Return [x, y] of the center of cell containing provided text 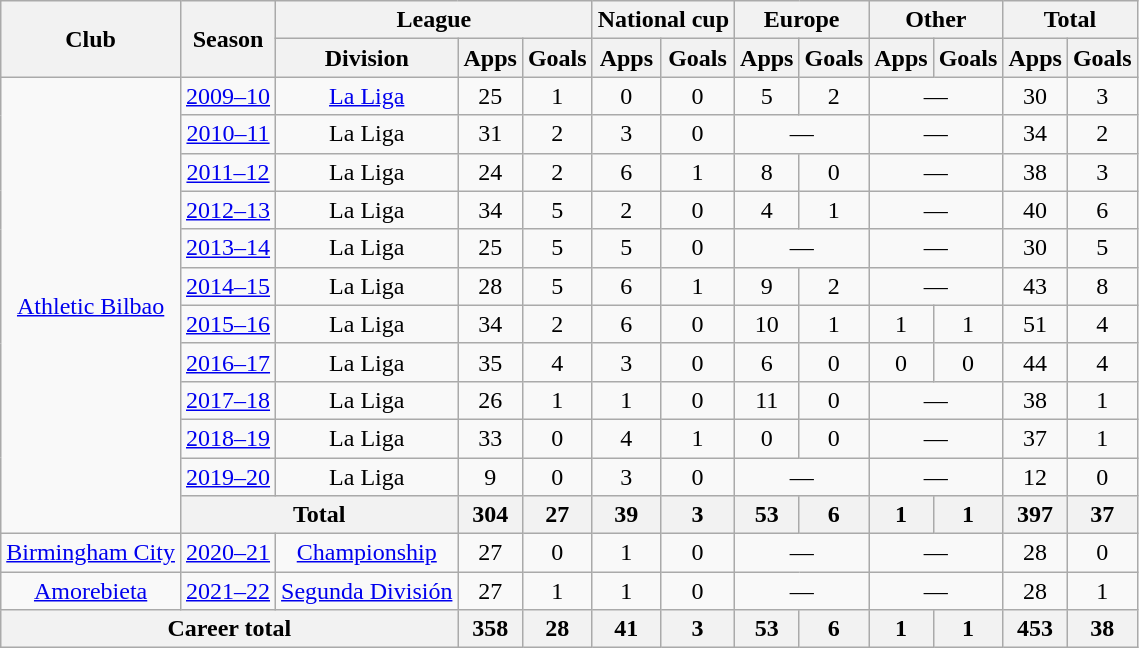
2020–21 [228, 553]
2018–19 [228, 438]
453 [1035, 629]
2021–22 [228, 591]
40 [1035, 210]
43 [1035, 286]
51 [1035, 324]
2019–20 [228, 477]
2016–17 [228, 362]
Career total [230, 629]
41 [626, 629]
2009–10 [228, 96]
33 [490, 438]
12 [1035, 477]
11 [767, 400]
358 [490, 629]
2015–16 [228, 324]
Championship [367, 553]
2012–13 [228, 210]
304 [490, 515]
Europe [802, 20]
2017–18 [228, 400]
31 [490, 134]
Amorebieta [91, 591]
2011–12 [228, 172]
National cup [663, 20]
35 [490, 362]
Other [936, 20]
Club [91, 39]
10 [767, 324]
24 [490, 172]
44 [1035, 362]
Segunda División [367, 591]
Season [228, 39]
397 [1035, 515]
League [434, 20]
2014–15 [228, 286]
26 [490, 400]
Athletic Bilbao [91, 306]
2013–14 [228, 248]
39 [626, 515]
2010–11 [228, 134]
Division [367, 58]
Birmingham City [91, 553]
